Determine the (x, y) coordinate at the center of the cell enclosing the given text.  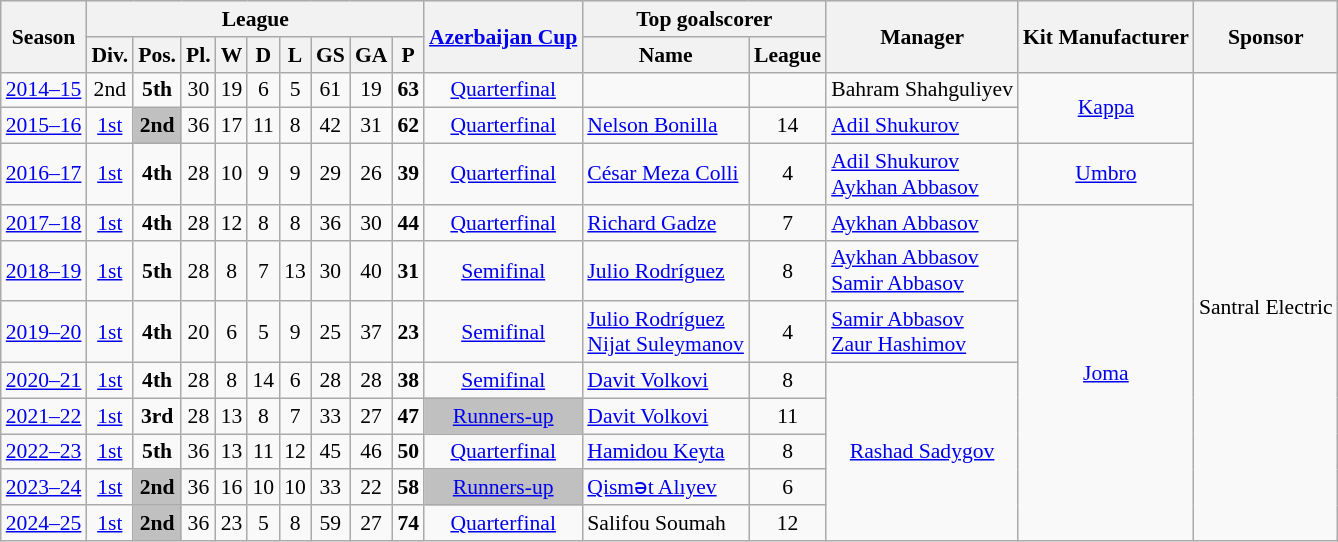
47 (408, 416)
Bahram Shahguliyev (922, 90)
63 (408, 90)
2022–23 (44, 452)
2017–18 (44, 223)
Adil Shukurov Aykhan Abbasov (922, 174)
GA (372, 55)
Rashad Sadygov (922, 452)
40 (372, 270)
Sponsor (1266, 36)
37 (372, 332)
Adil Shukurov (922, 126)
Kit Manufacturer (1106, 36)
2015–16 (44, 126)
L (295, 55)
2020–21 (44, 381)
2021–22 (44, 416)
58 (408, 488)
29 (330, 174)
P (408, 55)
50 (408, 452)
2024–25 (44, 523)
46 (372, 452)
Joma (1106, 373)
26 (372, 174)
Aykhan Abbasov Samir Abbasov (922, 270)
Kappa (1106, 108)
Top goalscorer (704, 19)
44 (408, 223)
2019–20 (44, 332)
Div. (110, 55)
Season (44, 36)
59 (330, 523)
Name (666, 55)
3rd (157, 416)
22 (372, 488)
61 (330, 90)
Julio Rodríguez (666, 270)
62 (408, 126)
Richard Gadze (666, 223)
39 (408, 174)
Nelson Bonilla (666, 126)
17 (232, 126)
2018–19 (44, 270)
Pos. (157, 55)
Hamidou Keyta (666, 452)
2023–24 (44, 488)
45 (330, 452)
Samir Abbasov Zaur Hashimov (922, 332)
César Meza Colli (666, 174)
2016–17 (44, 174)
W (232, 55)
16 (232, 488)
25 (330, 332)
74 (408, 523)
Qismət Alıyev (666, 488)
38 (408, 381)
Salifou Soumah (666, 523)
D (263, 55)
42 (330, 126)
Santral Electric (1266, 306)
GS (330, 55)
20 (198, 332)
Aykhan Abbasov (922, 223)
2014–15 (44, 90)
Julio Rodríguez Nijat Suleymanov (666, 332)
Manager (922, 36)
Azerbaijan Cup (503, 36)
Umbro (1106, 174)
Pl. (198, 55)
